For the text-containing cell, return its midpoint in (X, Y) coordinate format. 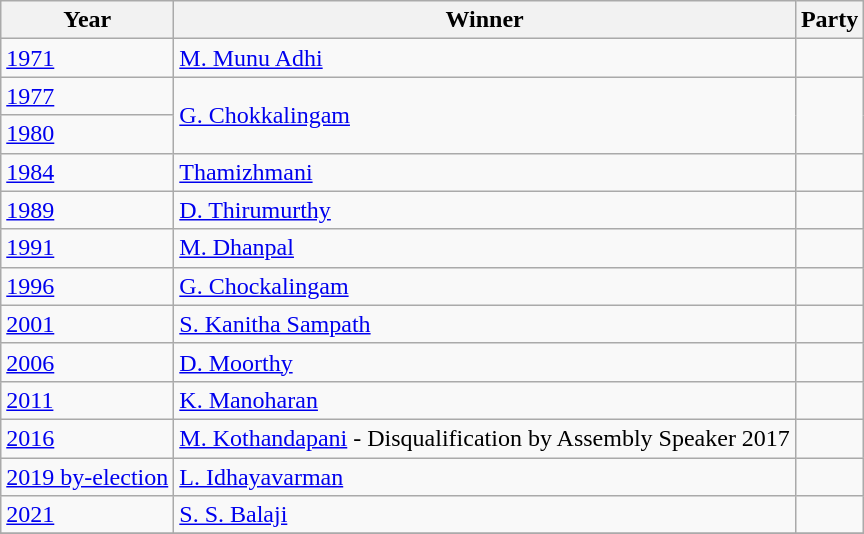
2019 by-election (88, 477)
1989 (88, 210)
1991 (88, 248)
2016 (88, 438)
L. Idhayavarman (485, 477)
G. Chockalingam (485, 286)
Party (829, 20)
2006 (88, 362)
M. Kothandapani - Disqualification by Assembly Speaker 2017 (485, 438)
Year (88, 20)
S. S. Balaji (485, 515)
1996 (88, 286)
2001 (88, 324)
2011 (88, 400)
1980 (88, 134)
M. Munu Adhi (485, 58)
D. Thirumurthy (485, 210)
Winner (485, 20)
G. Chokkalingam (485, 115)
S. Kanitha Sampath (485, 324)
1971 (88, 58)
M. Dhanpal (485, 248)
D. Moorthy (485, 362)
2021 (88, 515)
1984 (88, 172)
K. Manoharan (485, 400)
1977 (88, 96)
Thamizhmani (485, 172)
